Scan for the cell matching the given text and deliver its [x, y] coordinate at center. 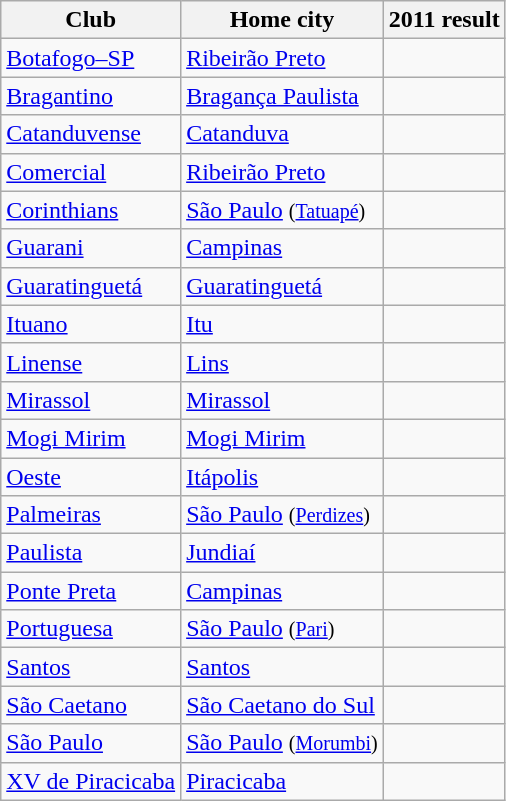
Palmeiras [91, 515]
Catanduvense [91, 134]
São Caetano do Sul [282, 705]
Piracicaba [282, 781]
São Paulo (Morumbi) [282, 743]
Comercial [91, 172]
Lins [282, 362]
Ponte Preta [91, 591]
Club [91, 20]
Bragantino [91, 96]
Guarani [91, 248]
São Paulo (Tatuapé) [282, 210]
Ituano [91, 324]
2011 result [444, 20]
São Paulo (Perdizes) [282, 515]
Home city [282, 20]
Jundiaí [282, 553]
Paulista [91, 553]
Corinthians [91, 210]
Itápolis [282, 477]
São Paulo [91, 743]
XV de Piracicaba [91, 781]
Portuguesa [91, 629]
Oeste [91, 477]
São Caetano [91, 705]
Botafogo–SP [91, 58]
Bragança Paulista [282, 96]
Itu [282, 324]
Linense [91, 362]
São Paulo (Pari) [282, 629]
Catanduva [282, 134]
